Locate the cell with the specified text and output its [x, y] center coordinate. 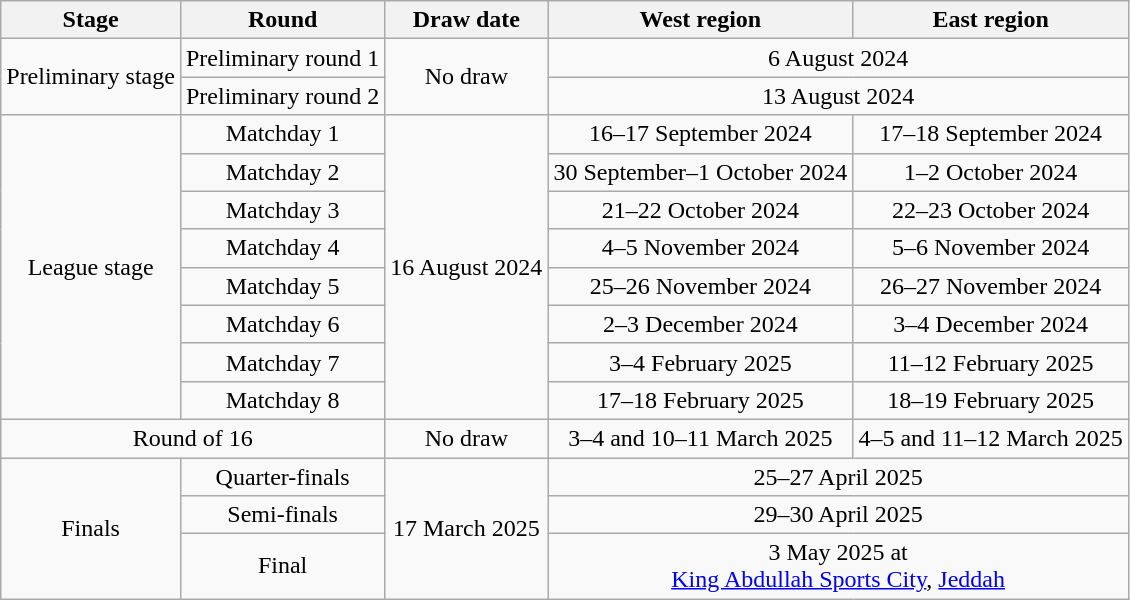
18–19 February 2025 [990, 400]
Draw date [466, 20]
Preliminary stage [91, 77]
25–26 November 2024 [700, 286]
29–30 April 2025 [838, 515]
2–3 December 2024 [700, 324]
Finals [91, 528]
3 May 2025 at King Abdullah Sports City, Jeddah [838, 566]
17–18 September 2024 [990, 134]
Preliminary round 2 [282, 96]
Matchday 8 [282, 400]
Matchday 5 [282, 286]
3–4 December 2024 [990, 324]
Semi-finals [282, 515]
Matchday 2 [282, 172]
21–22 October 2024 [700, 210]
Stage [91, 20]
1–2 October 2024 [990, 172]
Matchday 1 [282, 134]
Round [282, 20]
17–18 February 2025 [700, 400]
Matchday 7 [282, 362]
6 August 2024 [838, 58]
Preliminary round 1 [282, 58]
3–4 February 2025 [700, 362]
Final [282, 566]
11–12 February 2025 [990, 362]
Matchday 3 [282, 210]
16–17 September 2024 [700, 134]
13 August 2024 [838, 96]
4–5 November 2024 [700, 248]
17 March 2025 [466, 528]
16 August 2024 [466, 267]
Matchday 6 [282, 324]
25–27 April 2025 [838, 477]
League stage [91, 267]
22–23 October 2024 [990, 210]
3–4 and 10–11 March 2025 [700, 438]
Round of 16 [193, 438]
5–6 November 2024 [990, 248]
Matchday 4 [282, 248]
30 September–1 October 2024 [700, 172]
East region [990, 20]
26–27 November 2024 [990, 286]
West region [700, 20]
4–5 and 11–12 March 2025 [990, 438]
Quarter-finals [282, 477]
